Identify which cell holds the provided text, then report its [X, Y] central coordinate. 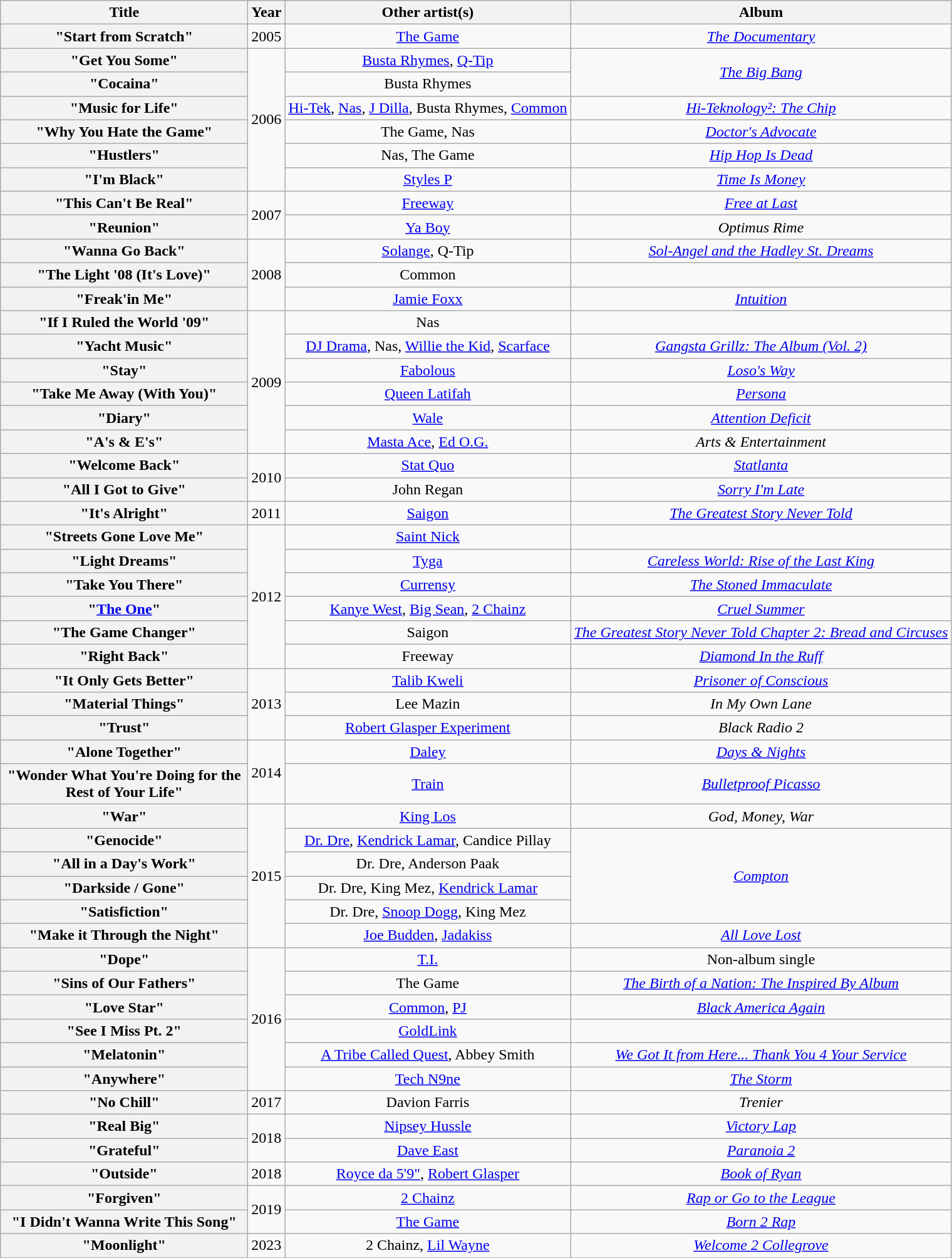
Talib Kweli [428, 680]
Title [124, 13]
"Take You There" [124, 585]
Other artist(s) [428, 13]
Arts & Entertainment [761, 442]
2015 [267, 876]
Dr. Dre, Snoop Dogg, King Mez [428, 912]
"This Can't Be Real" [124, 203]
Stat Quo [428, 465]
Dr. Dre, Kendrick Lamar, Candice Pillay [428, 840]
"Music for Life" [124, 108]
"The Game Changer" [124, 632]
"Welcome Back" [124, 465]
"Sins of Our Fathers" [124, 983]
"Anywhere" [124, 1078]
2006 [267, 120]
"Satisfiction" [124, 912]
2 Chainz [428, 1198]
"Cocaina" [124, 84]
GoldLink [428, 1031]
Styles P [428, 179]
Lee Mazin [428, 704]
Dr. Dre, Anderson Paak [428, 864]
Trenier [761, 1103]
In My Own Lane [761, 704]
Common [428, 274]
Persona [761, 394]
"Grateful" [124, 1150]
"Reunion" [124, 227]
"Genocide" [124, 840]
"Alone Together" [124, 752]
Optimus Rime [761, 227]
"Material Things" [124, 704]
Dave East [428, 1150]
Book of Ryan [761, 1174]
2 Chainz, Lil Wayne [428, 1245]
2016 [267, 1019]
"Take Me Away (With You)" [124, 394]
"Right Back" [124, 656]
A Tribe Called Quest, Abbey Smith [428, 1054]
"Love Star" [124, 1007]
Loso's Way [761, 370]
Free at Last [761, 203]
Hi-Tek, Nas, J Dilla, Busta Rhymes, Common [428, 108]
2017 [267, 1103]
"War" [124, 816]
Rap or Go to the League [761, 1198]
"Hustlers" [124, 155]
Masta Ace, Ed O.G. [428, 442]
Busta Rhymes, Q-Tip [428, 60]
2019 [267, 1210]
Cruel Summer [761, 608]
"Stay" [124, 370]
Tyga [428, 561]
"Why You Hate the Game" [124, 132]
The Greatest Story Never Told Chapter 2: Bread and Circuses [761, 632]
The Game, Nas [428, 132]
Black America Again [761, 1007]
Time Is Money [761, 179]
Nipsey Hussle [428, 1126]
Diamond In the Ruff [761, 656]
"Melatonin" [124, 1054]
Sol-Angel and the Hadley St. Dreams [761, 251]
The Birth of a Nation: The Inspired By Album [761, 983]
The Storm [761, 1078]
Nas [428, 323]
Welcome 2 Collegrove [761, 1245]
Paranoia 2 [761, 1150]
King Los [428, 816]
Fabolous [428, 370]
Days & Nights [761, 752]
2005 [267, 36]
"See I Miss Pt. 2" [124, 1031]
Tech N9ne [428, 1078]
Davion Farris [428, 1103]
"Yacht Music" [124, 346]
The Greatest Story Never Told [761, 513]
Train [428, 784]
Non-album single [761, 959]
"Forgiven" [124, 1198]
Joe Budden, Jadakiss [428, 935]
"The One" [124, 608]
Busta Rhymes [428, 84]
Intuition [761, 299]
Album [761, 13]
Dr. Dre, King Mez, Kendrick Lamar [428, 888]
"Outside" [124, 1174]
Saint Nick [428, 537]
Black Radio 2 [761, 728]
Solange, Q-Tip [428, 251]
Bulletproof Picasso [761, 784]
2008 [267, 274]
"Get You Some" [124, 60]
The Documentary [761, 36]
We Got It from Here... Thank You 4 Your Service [761, 1054]
Queen Latifah [428, 394]
Born 2 Rap [761, 1222]
DJ Drama, Nas, Willie the Kid, Scarface [428, 346]
"Freak'in Me" [124, 299]
Attention Deficit [761, 418]
2012 [267, 596]
Hip Hop Is Dead [761, 155]
"If I Ruled the World '09" [124, 323]
"All in a Day's Work" [124, 864]
Robert Glasper Experiment [428, 728]
Prisoner of Conscious [761, 680]
Jamie Foxx [428, 299]
Careless World: Rise of the Last King [761, 561]
2007 [267, 215]
2011 [267, 513]
2014 [267, 772]
T.I. [428, 959]
"It Only Gets Better" [124, 680]
2009 [267, 382]
Statlanta [761, 465]
Gangsta Grillz: The Album (Vol. 2) [761, 346]
"Darkside / Gone" [124, 888]
2013 [267, 704]
Royce da 5'9", Robert Glasper [428, 1174]
"Trust" [124, 728]
All Love Lost [761, 935]
"Light Dreams" [124, 561]
"No Chill" [124, 1103]
"Wanna Go Back" [124, 251]
The Stoned Immaculate [761, 585]
Year [267, 13]
Compton [761, 876]
"All I Got to Give" [124, 489]
John Regan [428, 489]
Wale [428, 418]
Daley [428, 752]
Nas, The Game [428, 155]
Hi-Teknology²: The Chip [761, 108]
"Make it Through the Night" [124, 935]
Kanye West, Big Sean, 2 Chainz [428, 608]
"I Didn't Wanna Write This Song" [124, 1222]
"Start from Scratch" [124, 36]
2010 [267, 477]
The Big Bang [761, 72]
"It's Alright" [124, 513]
2023 [267, 1245]
Common, PJ [428, 1007]
"Moonlight" [124, 1245]
Currensy [428, 585]
God, Money, War [761, 816]
Ya Boy [428, 227]
"Wonder What You're Doing for the Rest of Your Life" [124, 784]
"The Light '08 (It's Love)" [124, 274]
"I'm Black" [124, 179]
"Dope" [124, 959]
Victory Lap [761, 1126]
"Diary" [124, 418]
Sorry I'm Late [761, 489]
Doctor's Advocate [761, 132]
"Streets Gone Love Me" [124, 537]
"A's & E's" [124, 442]
"Real Big" [124, 1126]
